Extract the (X, Y) coordinate from the center of the cell holding the provided text.  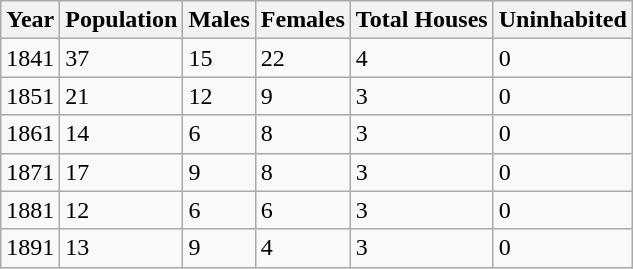
1871 (30, 172)
14 (122, 134)
1881 (30, 210)
Males (219, 20)
1861 (30, 134)
21 (122, 96)
13 (122, 248)
Population (122, 20)
1851 (30, 96)
Uninhabited (562, 20)
17 (122, 172)
Females (302, 20)
Total Houses (422, 20)
1891 (30, 248)
Year (30, 20)
22 (302, 58)
37 (122, 58)
1841 (30, 58)
15 (219, 58)
